From the cell containing the given text, extract its center point as [X, Y] coordinate. 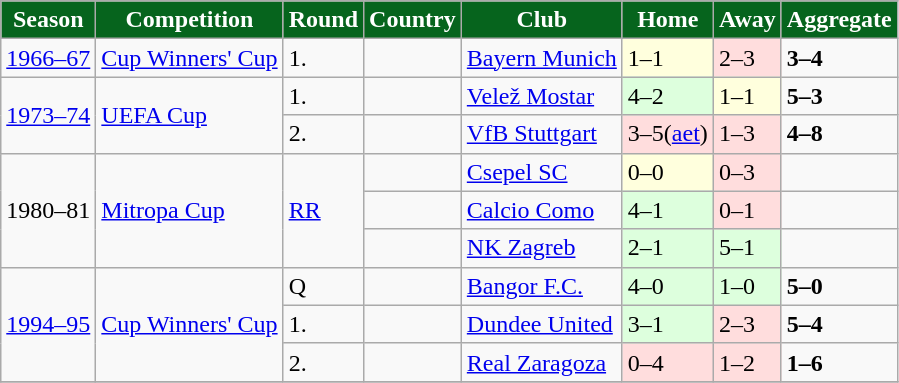
4–8 [839, 134]
Bangor F.C. [542, 286]
5–4 [839, 324]
5–1 [747, 248]
5–3 [839, 96]
5–0 [839, 286]
1–2 [747, 362]
4–1 [668, 210]
4–0 [668, 286]
NK Zagreb [542, 248]
3–1 [668, 324]
Q [323, 286]
Home [668, 20]
Season [48, 20]
0–4 [668, 362]
Competition [190, 20]
Country [413, 20]
Calcio Como [542, 210]
Csepel SC [542, 172]
4–2 [668, 96]
RR [323, 210]
1–6 [839, 362]
1994–95 [48, 324]
Aggregate [839, 20]
Round [323, 20]
0–3 [747, 172]
Bayern Munich [542, 58]
1973–74 [48, 115]
1980–81 [48, 210]
Club [542, 20]
Away [747, 20]
UEFA Cup [190, 115]
VfB Stuttgart [542, 134]
0–1 [747, 210]
Mitropa Cup [190, 210]
0–0 [668, 172]
3–4 [839, 58]
2–1 [668, 248]
Dundee United [542, 324]
Real Zaragoza [542, 362]
1–3 [747, 134]
1–0 [747, 286]
Velež Mostar [542, 96]
1966–67 [48, 58]
3–5(aet) [668, 134]
